Capture the cell that displays the provided text and extract its [x, y] central coordinate. 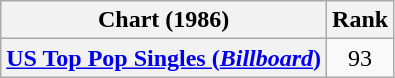
93 [360, 58]
Chart (1986) [164, 20]
US Top Pop Singles (Billboard) [164, 58]
Rank [360, 20]
